From the cell containing the given text, extract its center point as [x, y] coordinate. 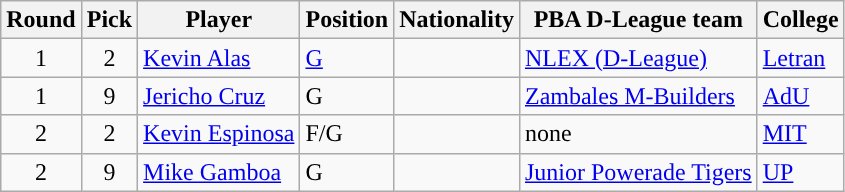
Player [219, 20]
Pick [109, 20]
MIT [800, 134]
Jericho Cruz [219, 96]
AdU [800, 96]
Kevin Espinosa [219, 134]
PBA D-League team [638, 20]
Nationality [457, 20]
UP [800, 172]
F/G [347, 134]
Zambales M-Builders [638, 96]
Letran [800, 58]
none [638, 134]
Mike Gamboa [219, 172]
Round [41, 20]
Junior Powerade Tigers [638, 172]
College [800, 20]
Kevin Alas [219, 58]
NLEX (D-League) [638, 58]
Position [347, 20]
